Find where the given text appears and provide that cell's center as (X, Y) coordinate. 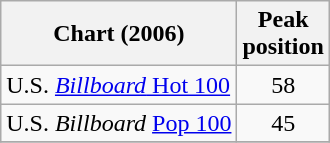
58 (283, 85)
U.S. Billboard Pop 100 (119, 123)
Chart (2006) (119, 34)
45 (283, 123)
Peakposition (283, 34)
U.S. Billboard Hot 100 (119, 85)
